Locate the cell with the specified text and output its [x, y] center coordinate. 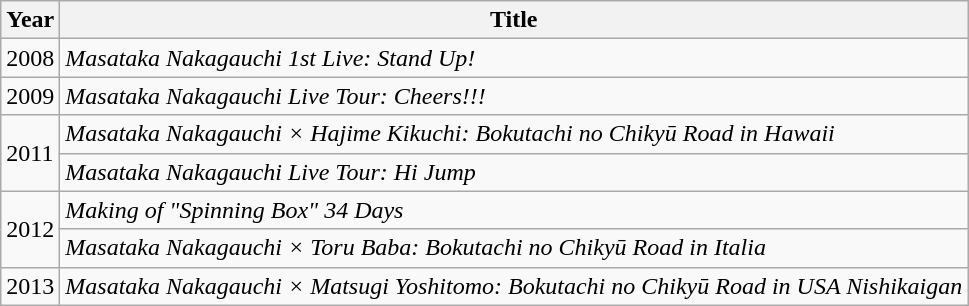
Masataka Nakagauchi Live Tour: Hi Jump [514, 172]
2012 [30, 229]
Masataka Nakagauchi 1st Live: Stand Up! [514, 58]
2009 [30, 96]
Title [514, 20]
2011 [30, 153]
Year [30, 20]
Masataka Nakagauchi × Matsugi Yoshitomo: Bokutachi no Chikyū Road in USA Nishikaigan [514, 286]
Making of "Spinning Box" 34 Days [514, 210]
Masataka Nakagauchi × Hajime Kikuchi: Bokutachi no Chikyū Road in Hawaii [514, 134]
2013 [30, 286]
Masataka Nakagauchi Live Tour: Cheers!!! [514, 96]
Masataka Nakagauchi × Toru Baba: Bokutachi no Chikyū Road in Italia [514, 248]
2008 [30, 58]
